Detect which cell encompasses the target text, then output its [X, Y] center coordinate. 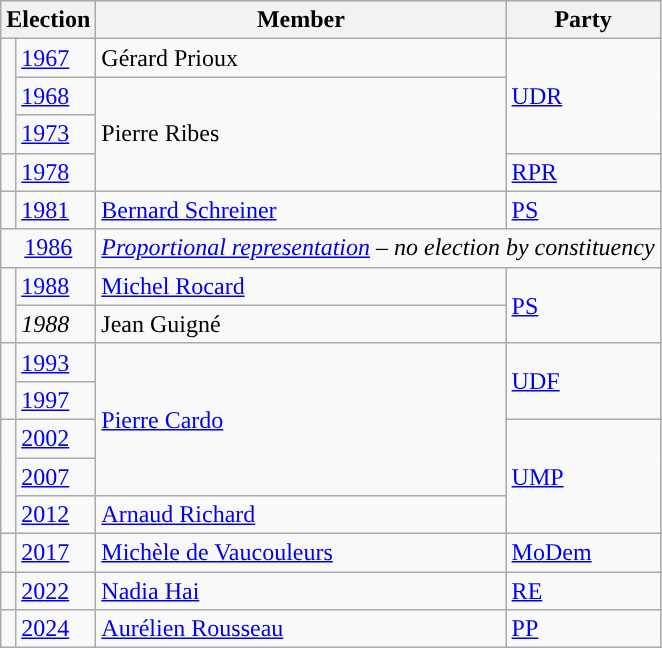
1986 [48, 248]
2022 [56, 591]
Jean Guigné [301, 324]
Party [583, 20]
1973 [56, 134]
2007 [56, 477]
2002 [56, 438]
1978 [56, 172]
Arnaud Richard [301, 515]
UDR [583, 96]
UMP [583, 476]
Aurélien Rousseau [301, 629]
1967 [56, 58]
RPR [583, 172]
Election [48, 20]
Pierre Ribes [301, 134]
Nadia Hai [301, 591]
2012 [56, 515]
1997 [56, 400]
RE [583, 591]
1993 [56, 362]
Proportional representation – no election by constituency [378, 248]
PP [583, 629]
2024 [56, 629]
1981 [56, 210]
Michèle de Vaucouleurs [301, 553]
Bernard Schreiner [301, 210]
2017 [56, 553]
Pierre Cardo [301, 419]
UDF [583, 381]
Gérard Prioux [301, 58]
MoDem [583, 553]
Member [301, 20]
Michel Rocard [301, 286]
1968 [56, 96]
